Detect which cell encompasses the target text, then output its [X, Y] center coordinate. 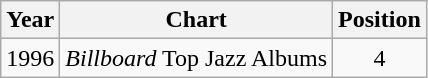
Year [30, 20]
Billboard Top Jazz Albums [196, 58]
Position [380, 20]
1996 [30, 58]
Chart [196, 20]
4 [380, 58]
